Detect which cell encompasses the target text, then output its [X, Y] center coordinate. 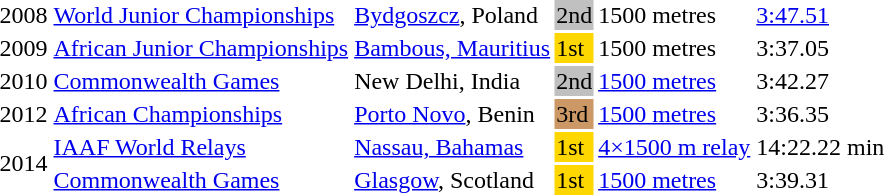
Glasgow, Scotland [452, 180]
World Junior Championships [201, 15]
New Delhi, India [452, 81]
3rd [574, 114]
IAAF World Relays [201, 147]
Bambous, Mauritius [452, 48]
Nassau, Bahamas [452, 147]
4×1500 m relay [674, 147]
Porto Novo, Benin [452, 114]
Bydgoszcz, Poland [452, 15]
African Championships [201, 114]
African Junior Championships [201, 48]
